Locate the cell with the specified text and output its [X, Y] center coordinate. 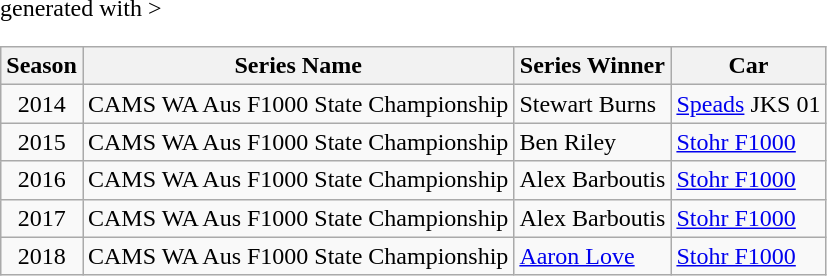
Series Winner [592, 66]
2018 [42, 256]
2017 [42, 218]
2015 [42, 142]
Ben Riley [592, 142]
Series Name [298, 66]
Car [748, 66]
2016 [42, 180]
Aaron Love [592, 256]
2014 [42, 104]
Stewart Burns [592, 104]
Season [42, 66]
Speads JKS 01 [748, 104]
